From the cell containing the given text, extract its center point as [x, y] coordinate. 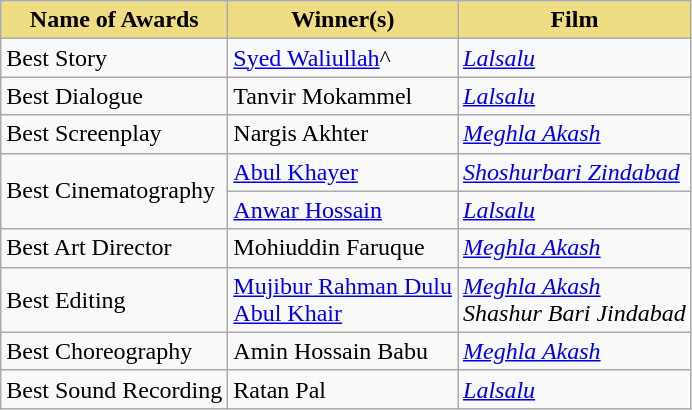
Best Sound Recording [114, 389]
Best Story [114, 58]
Winner(s) [343, 20]
Mujibur Rahman DuluAbul Khair [343, 300]
Shoshurbari Zindabad [575, 172]
Tanvir Mokammel [343, 96]
Mohiuddin Faruque [343, 248]
Meghla AkashShashur Bari Jindabad [575, 300]
Film [575, 20]
Abul Khayer [343, 172]
Best Screenplay [114, 134]
Best Art Director [114, 248]
Syed Waliullah^ [343, 58]
Best Choreography [114, 351]
Best Editing [114, 300]
Best Cinematography [114, 191]
Best Dialogue [114, 96]
Ratan Pal [343, 389]
Name of Awards [114, 20]
Amin Hossain Babu [343, 351]
Nargis Akhter [343, 134]
Anwar Hossain [343, 210]
